Provide the (x, y) coordinate of the cell's center where the given text is located.  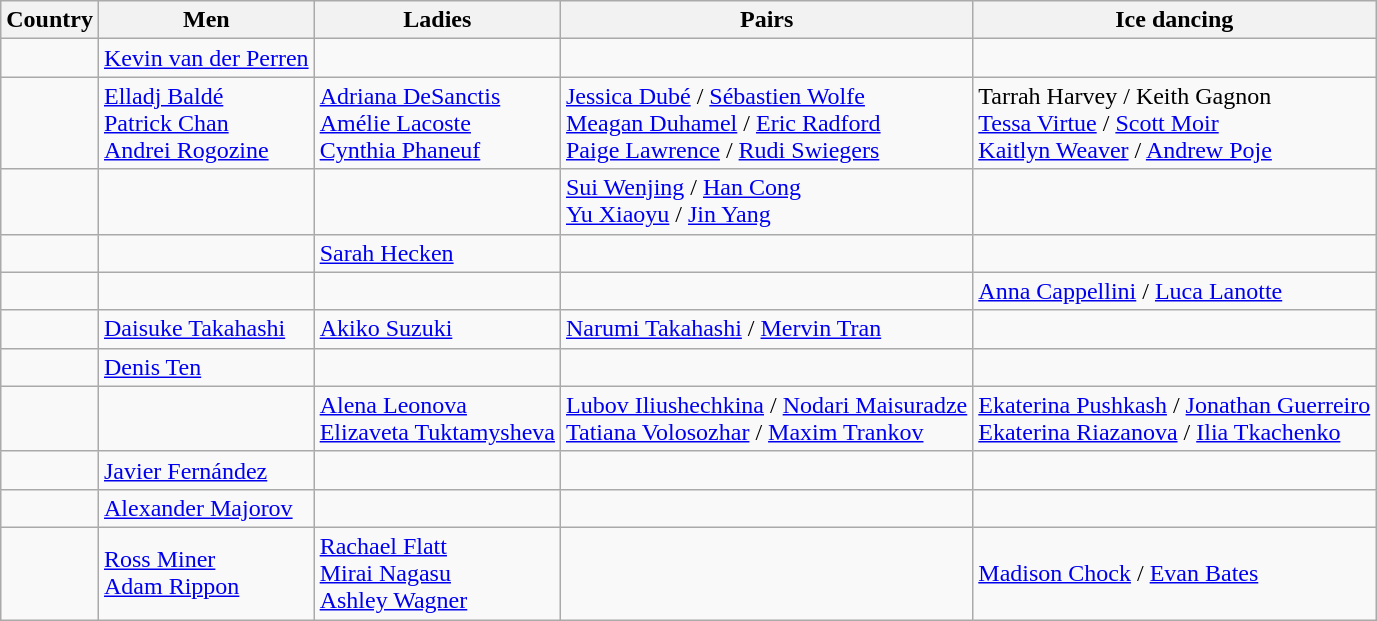
Men (206, 20)
Pairs (766, 20)
Denis Ten (206, 367)
Sarah Hecken (437, 253)
Kevin van der Perren (206, 58)
Sui Wenjing / Han Cong Yu Xiaoyu / Jin Yang (766, 202)
Ross Miner Adam Rippon (206, 573)
Anna Cappellini / Luca Lanotte (1174, 291)
Daisuke Takahashi (206, 329)
Alexander Majorov (206, 508)
Narumi Takahashi / Mervin Tran (766, 329)
Javier Fernández (206, 470)
Ekaterina Pushkash / Jonathan Guerreiro Ekaterina Riazanova / Ilia Tkachenko (1174, 418)
Ladies (437, 20)
Tarrah Harvey / Keith Gagnon Tessa Virtue / Scott Moir Kaitlyn Weaver / Andrew Poje (1174, 123)
Elladj Baldé Patrick Chan Andrei Rogozine (206, 123)
Akiko Suzuki (437, 329)
Jessica Dubé / Sébastien Wolfe Meagan Duhamel / Eric Radford Paige Lawrence / Rudi Swiegers (766, 123)
Lubov Iliushechkina / Nodari Maisuradze Tatiana Volosozhar / Maxim Trankov (766, 418)
Alena Leonova Elizaveta Tuktamysheva (437, 418)
Madison Chock / Evan Bates (1174, 573)
Adriana DeSanctis Amélie Lacoste Cynthia Phaneuf (437, 123)
Ice dancing (1174, 20)
Rachael Flatt Mirai Nagasu Ashley Wagner (437, 573)
Country (50, 20)
